Identify which cell holds the provided text, then report its [X, Y] central coordinate. 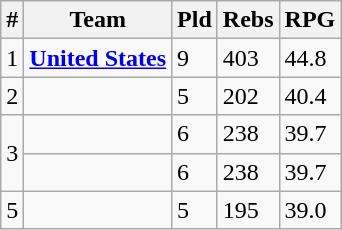
44.8 [310, 58]
RPG [310, 20]
195 [248, 210]
United States [98, 58]
# [12, 20]
3 [12, 153]
9 [195, 58]
40.4 [310, 96]
39.0 [310, 210]
2 [12, 96]
202 [248, 96]
Team [98, 20]
Rebs [248, 20]
1 [12, 58]
403 [248, 58]
Pld [195, 20]
